Detect which cell encompasses the target text, then output its [X, Y] center coordinate. 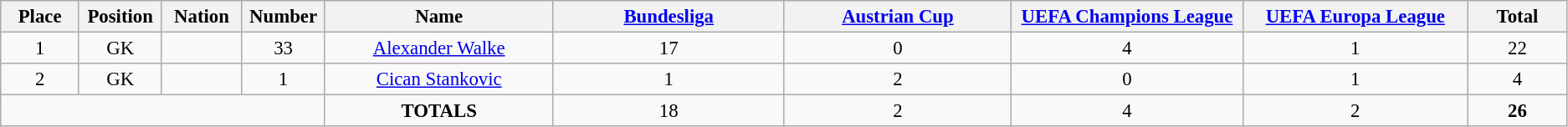
TOTALS [438, 111]
Nation [202, 17]
Bundesliga [669, 17]
Alexander Walke [438, 48]
17 [669, 48]
Total [1518, 17]
33 [283, 48]
26 [1518, 111]
Austrian Cup [898, 17]
UEFA Champions League [1127, 17]
22 [1518, 48]
Name [438, 17]
18 [669, 111]
Place [40, 17]
Cican Stankovic [438, 79]
Number [283, 17]
UEFA Europa League [1355, 17]
Position [120, 17]
